Find where the given text appears and provide that cell's center as [X, Y] coordinate. 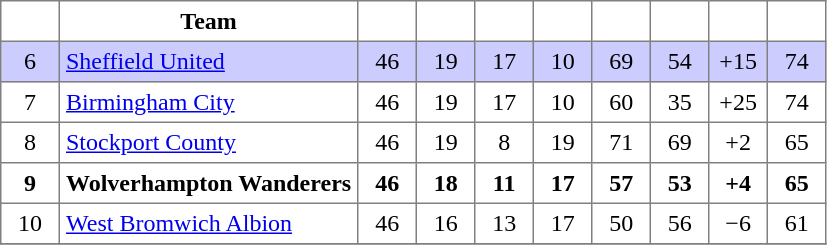
35 [679, 102]
7 [30, 102]
71 [621, 142]
Birmingham City [208, 102]
Wolverhampton Wanderers [208, 183]
6 [30, 61]
+15 [738, 61]
West Bromwich Albion [208, 223]
53 [679, 183]
60 [621, 102]
16 [445, 223]
54 [679, 61]
−6 [738, 223]
9 [30, 183]
+4 [738, 183]
56 [679, 223]
Team [208, 21]
+25 [738, 102]
11 [504, 183]
13 [504, 223]
61 [796, 223]
18 [445, 183]
50 [621, 223]
Sheffield United [208, 61]
57 [621, 183]
+2 [738, 142]
Stockport County [208, 142]
